Return (x, y) of the center of cell containing provided text 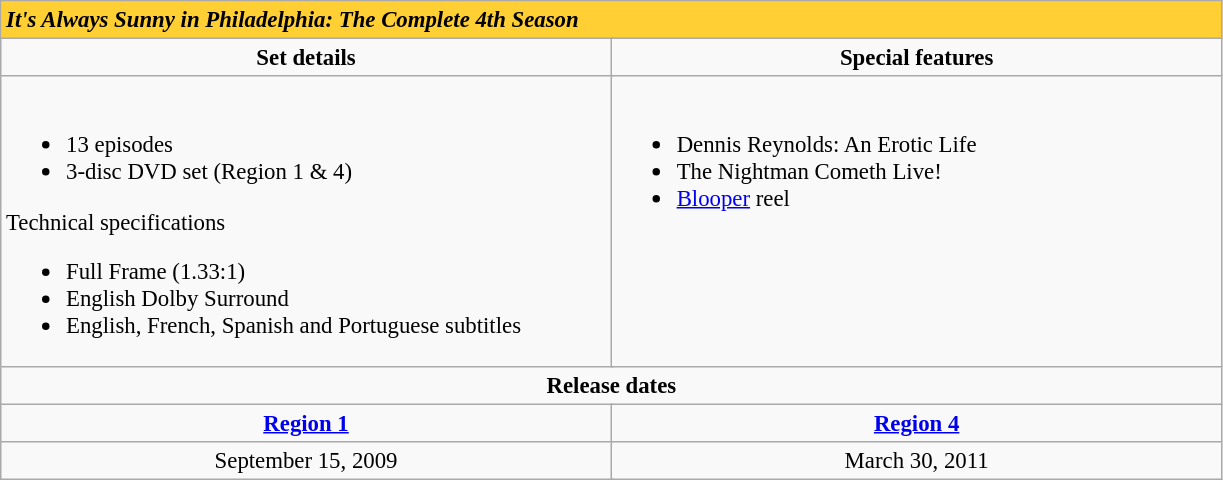
Region 4 (916, 423)
Dennis Reynolds: An Erotic LifeThe Nightman Cometh Live!Blooper reel (916, 222)
Region 1 (306, 423)
Release dates (612, 386)
September 15, 2009 (306, 461)
Set details (306, 58)
Special features (916, 58)
It's Always Sunny in Philadelphia: The Complete 4th Season (612, 20)
March 30, 2011 (916, 461)
